Extract the (x, y) coordinate from the center of the cell holding the provided text.  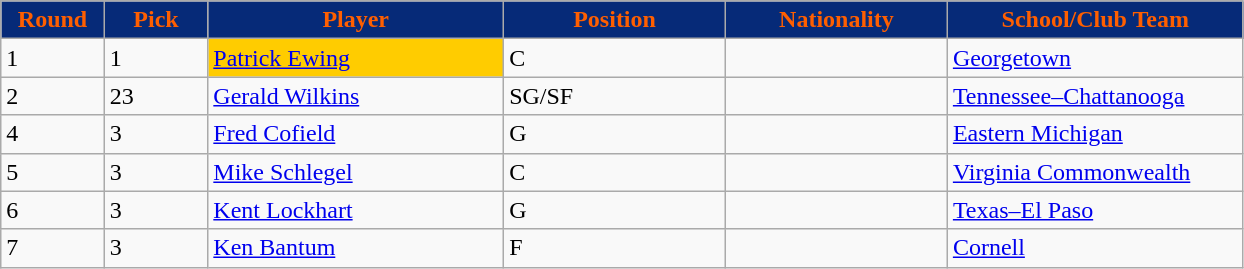
Gerald Wilkins (356, 96)
23 (156, 96)
Ken Bantum (356, 248)
5 (53, 172)
Nationality (836, 20)
Georgetown (1095, 58)
7 (53, 248)
Pick (156, 20)
Texas–El Paso (1095, 210)
Eastern Michigan (1095, 134)
Cornell (1095, 248)
Tennessee–Chattanooga (1095, 96)
Fred Cofield (356, 134)
Virginia Commonwealth (1095, 172)
F (615, 248)
Kent Lockhart (356, 210)
Round (53, 20)
2 (53, 96)
Player (356, 20)
Patrick Ewing (356, 58)
6 (53, 210)
Position (615, 20)
SG/SF (615, 96)
Mike Schlegel (356, 172)
4 (53, 134)
School/Club Team (1095, 20)
